Pinpoint the cell where the given text exists, returning its (X, Y) midpoint coordinate. 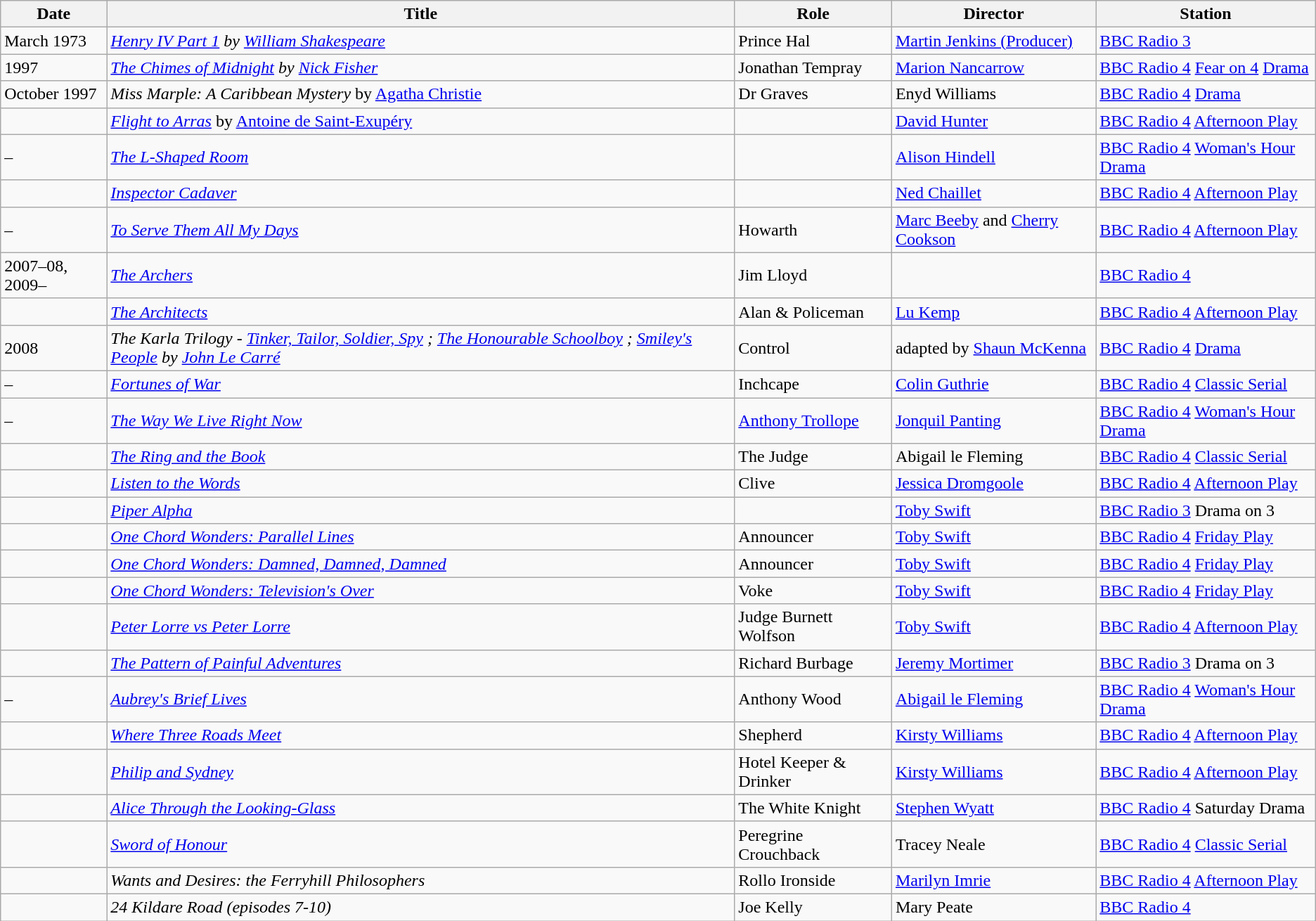
Marc Beeby and Cherry Cookson (993, 229)
2007–08, 2009– (53, 276)
October 1997 (53, 94)
Alan & Policeman (813, 311)
The White Knight (813, 808)
The Ring and the Book (420, 457)
Marilyn Imrie (993, 880)
Martin Jenkins (Producer) (993, 41)
Ned Chaillet (993, 193)
Prince Hal (813, 41)
Alison Hindell (993, 157)
Peregrine Crouchback (813, 844)
Tracey Neale (993, 844)
The L-Shaped Room (420, 157)
BBC Radio 4 Fear on 4 Drama (1206, 67)
Joe Kelly (813, 907)
Anthony Wood (813, 699)
adapted by Shaun McKenna (993, 347)
24 Kildare Road (episodes 7-10) (420, 907)
The Judge (813, 457)
Richard Burbage (813, 663)
Fortunes of War (420, 384)
Dr Graves (813, 94)
Title (420, 14)
Inchcape (813, 384)
Lu Kemp (993, 311)
BBC Radio 3 (1206, 41)
Jonathan Tempray (813, 67)
The Pattern of Painful Adventures (420, 663)
The Chimes of Midnight by Nick Fisher (420, 67)
The Karla Trilogy - Tinker, Tailor, Soldier, Spy ; The Honourable Schoolboy ; Smiley's People by John Le Carré (420, 347)
Stephen Wyatt (993, 808)
Henry IV Part 1 by William Shakespeare (420, 41)
Jessica Dromgoole (993, 484)
Jim Lloyd (813, 276)
Judge Burnett Wolfson (813, 627)
Enyd Williams (993, 94)
Wants and Desires: the Ferryhill Philosophers (420, 880)
BBC Radio 4 Saturday Drama (1206, 808)
Role (813, 14)
Jonquil Panting (993, 420)
One Chord Wonders: Damned, Damned, Damned (420, 564)
Date (53, 14)
Alice Through the Looking-Glass (420, 808)
Colin Guthrie (993, 384)
Sword of Honour (420, 844)
1997 (53, 67)
One Chord Wonders: Television's Over (420, 591)
David Hunter (993, 121)
Rollo Ironside (813, 880)
Flight to Arras by Antoine de Saint-Exupéry (420, 121)
Howarth (813, 229)
Listen to the Words (420, 484)
Marion Nancarrow (993, 67)
To Serve Them All My Days (420, 229)
Inspector Cadaver (420, 193)
Peter Lorre vs Peter Lorre (420, 627)
The Archers (420, 276)
Station (1206, 14)
Philip and Sydney (420, 772)
The Way We Live Right Now (420, 420)
Where Three Roads Meet (420, 735)
Hotel Keeper & Drinker (813, 772)
Director (993, 14)
Aubrey's Brief Lives (420, 699)
March 1973 (53, 41)
Miss Marple: A Caribbean Mystery by Agatha Christie (420, 94)
Clive (813, 484)
Voke (813, 591)
Jeremy Mortimer (993, 663)
Control (813, 347)
One Chord Wonders: Parallel Lines (420, 537)
Shepherd (813, 735)
2008 (53, 347)
Mary Peate (993, 907)
Piper Alpha (420, 510)
Anthony Trollope (813, 420)
The Architects (420, 311)
